For the text-containing cell, return its midpoint in (X, Y) coordinate format. 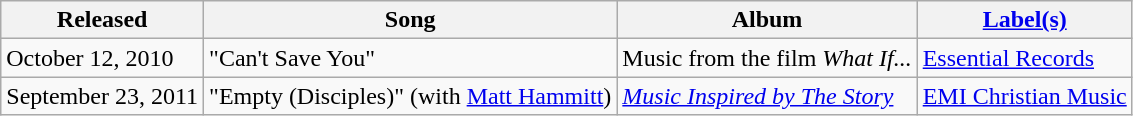
"Can't Save You" (410, 58)
October 12, 2010 (102, 58)
Essential Records (1024, 58)
"Empty (Disciples)" (with Matt Hammitt) (410, 96)
Released (102, 20)
Album (767, 20)
Music from the film What If... (767, 58)
September 23, 2011 (102, 96)
Song (410, 20)
Music Inspired by The Story (767, 96)
Label(s) (1024, 20)
EMI Christian Music (1024, 96)
